Identify which cell holds the provided text, then report its [X, Y] central coordinate. 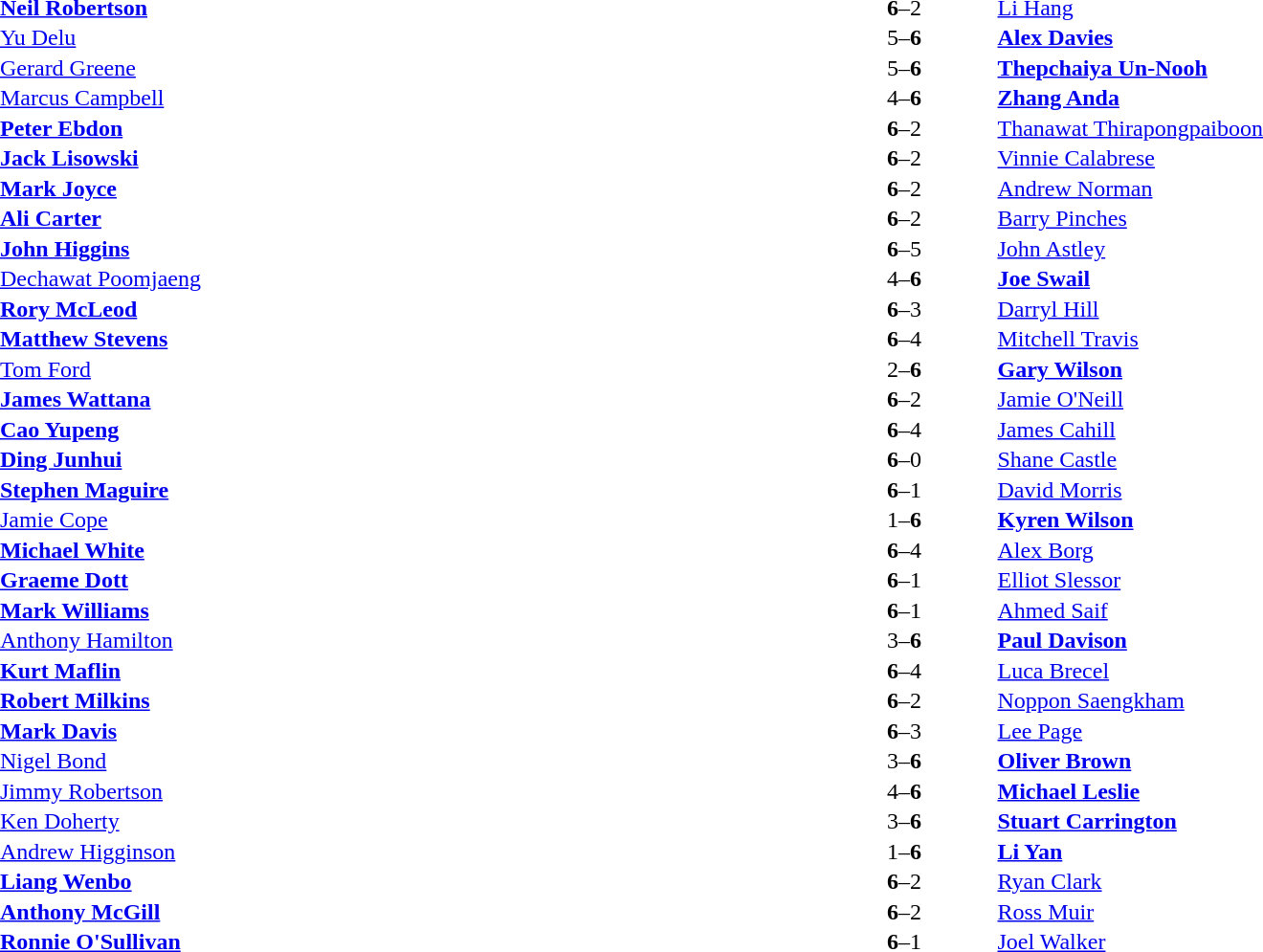
6–5 [903, 249]
2–6 [903, 369]
6–0 [903, 460]
